From the cell containing the given text, extract its center point as (x, y) coordinate. 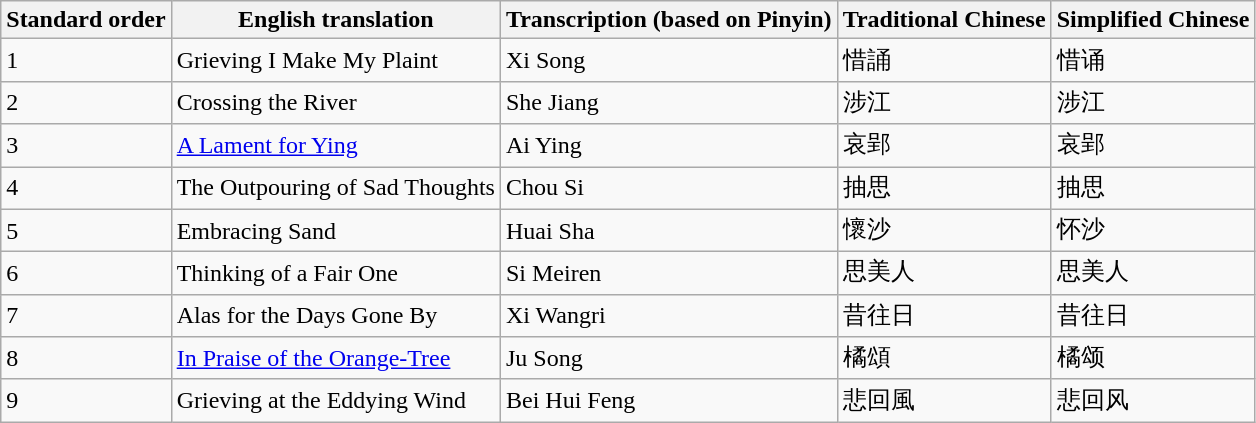
4 (86, 188)
Ai Ying (668, 146)
Thinking of a Fair One (336, 274)
1 (86, 60)
5 (86, 230)
2 (86, 102)
English translation (336, 20)
悲回風 (944, 400)
Grieving I Make My Plaint (336, 60)
9 (86, 400)
悲回风 (1153, 400)
The Outpouring of Sad Thoughts (336, 188)
3 (86, 146)
Transcription (based on Pinyin) (668, 20)
Traditional Chinese (944, 20)
A Lament for Ying (336, 146)
Standard order (86, 20)
She Jiang (668, 102)
Simplified Chinese (1153, 20)
In Praise of the Orange-Tree (336, 358)
Bei Hui Feng (668, 400)
怀沙 (1153, 230)
Grieving at the Eddying Wind (336, 400)
惜誦 (944, 60)
8 (86, 358)
懷沙 (944, 230)
Embracing Sand (336, 230)
6 (86, 274)
惜诵 (1153, 60)
Si Meiren (668, 274)
Huai Sha (668, 230)
Chou Si (668, 188)
橘頌 (944, 358)
Crossing the River (336, 102)
Ju Song (668, 358)
Xi Wangri (668, 316)
Xi Song (668, 60)
Alas for the Days Gone By (336, 316)
7 (86, 316)
橘颂 (1153, 358)
